Find where the given text appears and provide that cell's center as (x, y) coordinate. 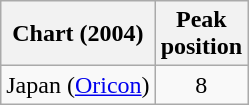
Peakposition (201, 34)
8 (201, 85)
Japan (Oricon) (78, 85)
Chart (2004) (78, 34)
